Detect which cell encompasses the target text, then output its (x, y) center coordinate. 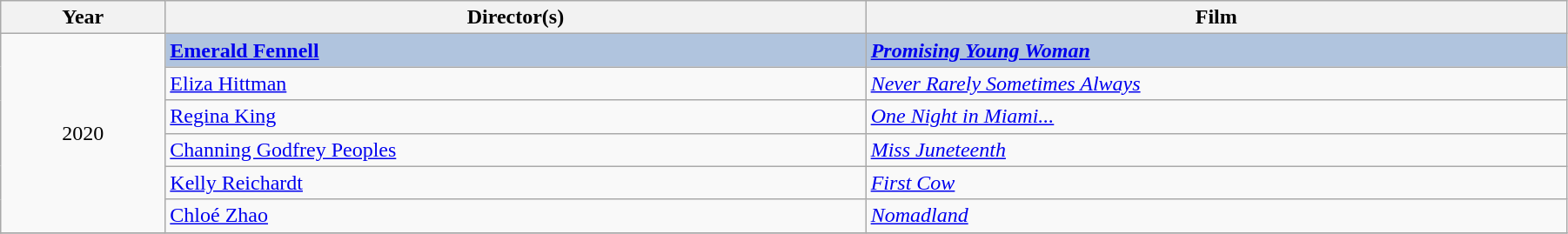
Channing Godfrey Peoples (515, 150)
Film (1216, 17)
Year (84, 17)
Chloé Zhao (515, 216)
Emerald Fennell (515, 50)
Regina King (515, 117)
One Night in Miami... (1216, 117)
Kelly Reichardt (515, 183)
Miss Juneteenth (1216, 150)
Director(s) (515, 17)
2020 (84, 133)
Never Rarely Sometimes Always (1216, 84)
Eliza Hittman (515, 84)
Nomadland (1216, 216)
First Cow (1216, 183)
Promising Young Woman (1216, 50)
